Provide the [x, y] coordinate of the cell's center where the given text is located.  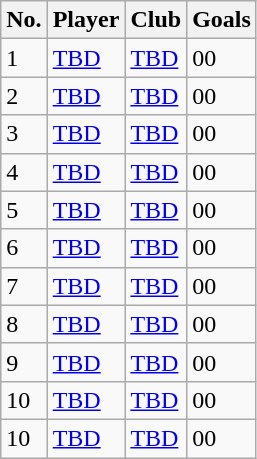
Club [156, 20]
1 [24, 58]
Player [86, 20]
Goals [222, 20]
2 [24, 96]
4 [24, 172]
3 [24, 134]
8 [24, 324]
6 [24, 248]
No. [24, 20]
5 [24, 210]
9 [24, 362]
7 [24, 286]
